Locate the cell with the specified text and output its [x, y] center coordinate. 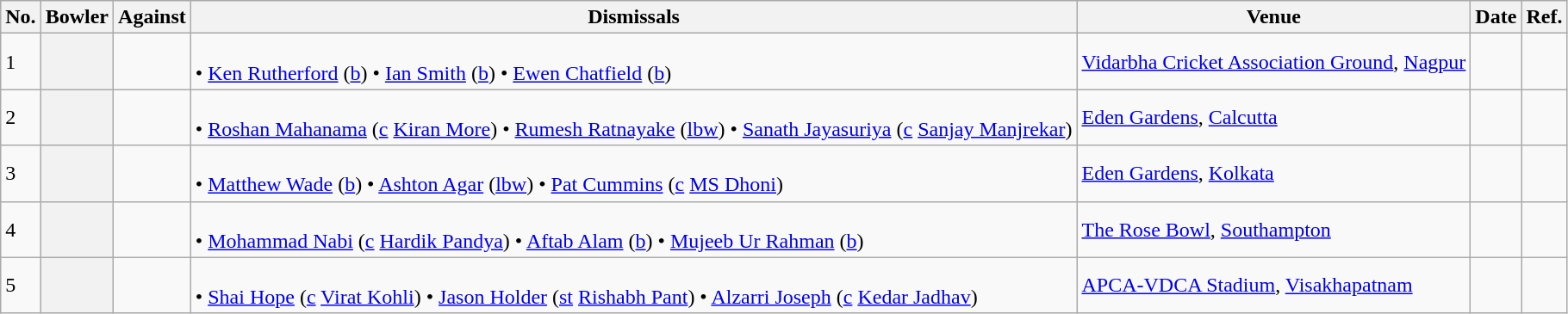
Date [1496, 17]
• Roshan Mahanama (c Kiran More) • Rumesh Ratnayake (lbw) • Sanath Jayasuriya (c Sanjay Manjrekar) [634, 117]
• Matthew Wade (b) • Ashton Agar (lbw) • Pat Cummins (c MS Dhoni) [634, 174]
• Mohammad Nabi (c Hardik Pandya) • Aftab Alam (b) • Mujeeb Ur Rahman (b) [634, 229]
• Shai Hope (c Virat Kohli) • Jason Holder (st Rishabh Pant) • Alzarri Joseph (c Kedar Jadhav) [634, 286]
• Ken Rutherford (b) • Ian Smith (b) • Ewen Chatfield (b) [634, 62]
Bowler [77, 17]
No. [21, 17]
Dismissals [634, 17]
3 [21, 174]
Eden Gardens, Kolkata [1273, 174]
Venue [1273, 17]
Ref. [1544, 17]
Eden Gardens, Calcutta [1273, 117]
5 [21, 286]
1 [21, 62]
APCA-VDCA Stadium, Visakhapatnam [1273, 286]
Vidarbha Cricket Association Ground, Nagpur [1273, 62]
The Rose Bowl, Southampton [1273, 229]
2 [21, 117]
4 [21, 229]
Against [152, 17]
